Output the (X, Y) coordinate of the center of the cell containing the given text.  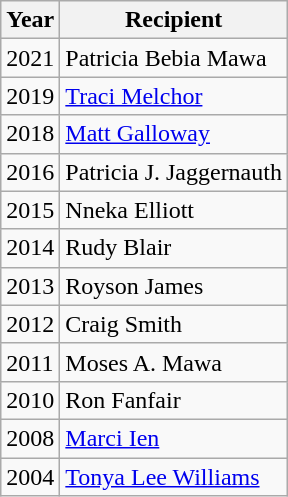
Recipient (174, 20)
Tonya Lee Williams (174, 477)
2008 (30, 438)
2019 (30, 96)
2004 (30, 477)
Royson James (174, 286)
Patricia Bebia Mawa (174, 58)
2018 (30, 134)
Rudy Blair (174, 248)
Matt Galloway (174, 134)
Nneka Elliott (174, 210)
2014 (30, 248)
2016 (30, 172)
Craig Smith (174, 324)
2021 (30, 58)
2012 (30, 324)
Ron Fanfair (174, 400)
Marci Ien (174, 438)
2011 (30, 362)
Year (30, 20)
2015 (30, 210)
Traci Melchor (174, 96)
Moses A. Mawa (174, 362)
Patricia J. Jaggernauth (174, 172)
2010 (30, 400)
2013 (30, 286)
